Determine the [x, y] coordinate at the center of the cell enclosing the given text.  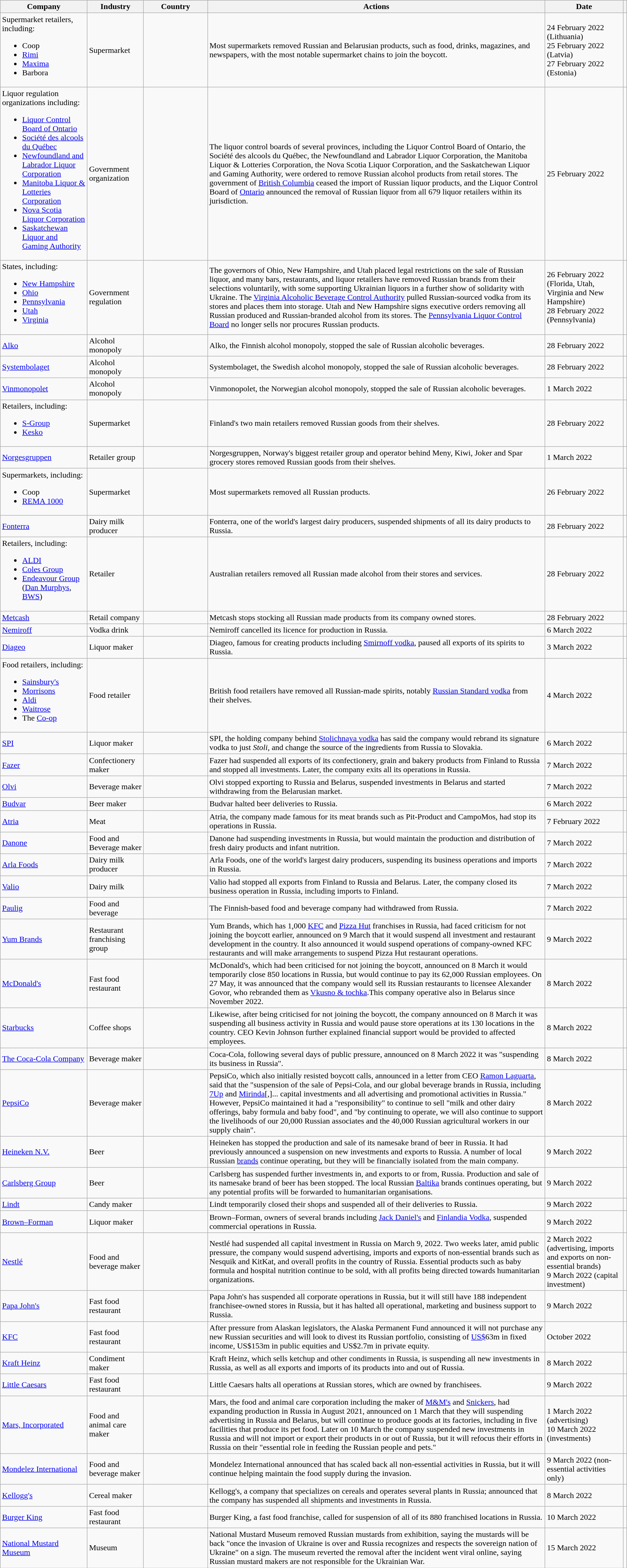
Supermarket retailers, including:CoopRimiMaximaBarbora [44, 50]
Atria, the company made famous for its meat brands such as Pit-Product and CampoMos, had stop its operations in Russia. [376, 821]
PepsiCo [44, 1103]
Actions [376, 7]
Alko, the Finnish alcohol monopoly, stopped the sale of Russian alcoholic beverages. [376, 345]
2 March 2022 (advertising, imports and exports on non-essential brands) 9 March 2022 (capital investment) [584, 1262]
Brown–Forman [44, 1222]
Yum Brands [44, 939]
Lindt [44, 1205]
The Finnish-based food and beverage company had withdrawed from Russia. [376, 908]
Retail company [115, 617]
26 February 2022 [584, 492]
Vinmonopolet [44, 389]
Candy maker [115, 1205]
Fazer [44, 765]
National Mustard Museum [44, 1548]
KFC [44, 1337]
Kellogg's [44, 1495]
Kraft Heinz [44, 1363]
9 March 2022 (non-essential activities only) [584, 1469]
Budvar [44, 804]
Confectionery maker [115, 765]
Fonterra [44, 526]
25 February 2022 [584, 174]
Coffee shops [115, 1027]
Systembolaget, the Swedish alcohol monopoly, stopped the sale of Russian alcoholic beverages. [376, 367]
Food and Beverage maker [115, 843]
Company [44, 7]
10 March 2022 [584, 1517]
Australian retailers removed all Russian made alcohol from their stores and services. [376, 574]
Restaurant franchising group [115, 939]
Nemiroff cancelled its licence for production in Russia. [376, 630]
Condiment maker [115, 1363]
Retailers, including:S-GroupKesko [44, 423]
Mondelez International [44, 1469]
15 March 2022 [584, 1548]
Country [176, 7]
McDonald's [44, 983]
Most supermarkets removed all Russian products. [376, 492]
Alko [44, 345]
Meat [115, 821]
3 March 2022 [584, 647]
Metcash [44, 617]
Diageo [44, 647]
Food retailers, including:Sainsbury'sMorrisonsAldiWaitroseThe Co-op [44, 695]
Retailers, including:ALDIColes GroupEndeavour Group (Dan Murphys, BWS) [44, 574]
Finland's two main retailers removed Russian goods from their shelves. [376, 423]
Beer maker [115, 804]
Danone [44, 843]
Systembolaget [44, 367]
Danone had suspending investments in Russia, but would maintain the production and distribution of fresh dairy products and infant nutrition. [376, 843]
Starbucks [44, 1027]
Museum [115, 1548]
Burger King, a fast food franchise, called for suspension of all of its 880 franchised locations in Russia. [376, 1517]
Arla Foods, one of the world's largest dairy producers, suspending its business operations and imports in Russia. [376, 865]
Food retailer [115, 695]
SPI [44, 743]
Date [584, 7]
Fonterra, one of the world's largest dairy producers, suspended shipments of all its dairy products to Russia. [376, 526]
7 February 2022 [584, 821]
Retailer [115, 574]
24 February 2022 (Lithuania) 25 February 2022 (Latvia) 27 February 2022 (Estonia) [584, 50]
Diageo, famous for creating products including Smirnoff vodka, paused all exports of its spirits to Russia. [376, 647]
Industry [115, 7]
Vodka drink [115, 630]
Arla Foods [44, 865]
Heineken N.V. [44, 1152]
Burger King [44, 1517]
Vinmonopolet, the Norwegian alcohol monopoly, stopped the sale of Russian alcoholic beverages. [376, 389]
Papa John's [44, 1306]
Nemiroff [44, 630]
Olvi stopped exporting to Russia and Belarus, suspended investments in Belarus and started withdrawing from the Belarusian market. [376, 787]
Brown–Forman, owners of several brands including Jack Daniel's and Finlandia Vodka, suspended commercial operations in Russia. [376, 1222]
Food and animal care maker [115, 1424]
Lindt temporarily closed their shops and suspended all of their deliveries to Russia. [376, 1205]
4 March 2022 [584, 695]
1 March 2022 (advertising) 10 March 2022 (investments) [584, 1424]
States, including:New HampshireOhioPennsylvaniaUtahVirginia [44, 297]
British food retailers have removed all Russian-made spirits, notably Russian Standard vodka from their shelves. [376, 695]
Cereal maker [115, 1495]
Budvar halted beer deliveries to Russia. [376, 804]
Atria [44, 821]
Government regulation [115, 297]
Valio [44, 886]
Coca-Cola, following several days of public pressure, announced on 8 March 2022 it was "suspending its business in Russia". [376, 1058]
The Coca-Cola Company [44, 1058]
Retailer group [115, 457]
26 February 2022 (Florida, Utah, Virginia and New Hampshire) 28 February 2022 (Pennsylvania) [584, 297]
October 2022 [584, 1337]
Government organization [115, 174]
Paulig [44, 908]
Norgesgruppen [44, 457]
Little Caesars halts all operations at Russian stores, which are owned by franchisees. [376, 1385]
Carlsberg Group [44, 1183]
Nestlé [44, 1262]
Metcash stops stocking all Russian made products from its company owned stores. [376, 617]
Food and beverage [115, 908]
Olvi [44, 787]
Mars, Incorporated [44, 1424]
Supermarkets, including:CoopREMA 1000 [44, 492]
Dairy milk [115, 886]
Little Caesars [44, 1385]
